From the cell containing the given text, extract its center point as (X, Y) coordinate. 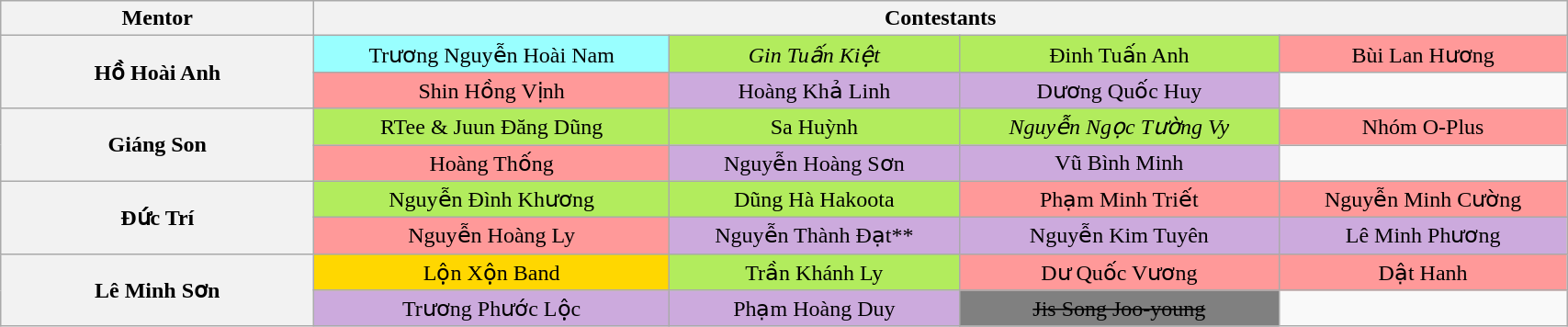
Gin Tuấn Kiệt (815, 54)
Nhóm O-Plus (1424, 127)
Giáng Son (158, 145)
Dật Hanh (1424, 272)
Trương Nguyễn Hoài Nam (492, 54)
Phạm Minh Triết (1119, 199)
Dũng Hà Hakoota (815, 199)
Vũ Bình Minh (1119, 163)
Nguyễn Ngọc Tường Vy (1119, 127)
Dư Quốc Vương (1119, 272)
Bùi Lan Hương (1424, 54)
Đinh Tuấn Anh (1119, 54)
Nguyễn Đình Khương (492, 199)
Lê Minh Phương (1424, 236)
Nguyễn Thành Đạt** (815, 236)
Trương Phước Lộc (492, 309)
RTee & Juun Đăng Dũng (492, 127)
Hồ Hoài Anh (158, 72)
Nguyễn Kim Tuyên (1119, 236)
Phạm Hoàng Duy (815, 309)
Contestants (941, 18)
Lộn Xộn Band (492, 272)
Nguyễn Hoàng Sơn (815, 163)
Hoàng Khả Linh (815, 90)
Dương Quốc Huy (1119, 90)
Lê Minh Sơn (158, 290)
Trần Khánh Ly (815, 272)
Nguyễn Hoàng Ly (492, 236)
Hoàng Thống (492, 163)
Jis Song Joo-young (1119, 309)
Shin Hồng Vịnh (492, 90)
Sa Huỳnh (815, 127)
Nguyễn Minh Cường (1424, 199)
Mentor (158, 18)
Đức Trí (158, 217)
